Identify which cell holds the provided text, then report its [X, Y] central coordinate. 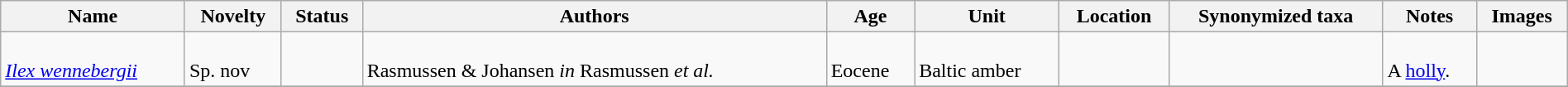
Sp. nov [233, 60]
Synonymized taxa [1275, 17]
Ilex wennebergii [93, 60]
Rasmussen & Johansen in Rasmussen et al. [594, 60]
Age [870, 17]
Eocene [870, 60]
Status [322, 17]
Unit [987, 17]
Authors [594, 17]
A holly. [1429, 60]
Name [93, 17]
Notes [1429, 17]
Novelty [233, 17]
Baltic amber [987, 60]
Images [1522, 17]
Location [1115, 17]
